Extract the [x, y] coordinate from the center of the cell holding the provided text.  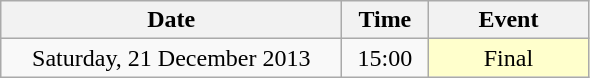
Event [508, 20]
Date [172, 20]
15:00 [385, 58]
Saturday, 21 December 2013 [172, 58]
Final [508, 58]
Time [385, 20]
